Locate the cell with the specified text and output its [x, y] center coordinate. 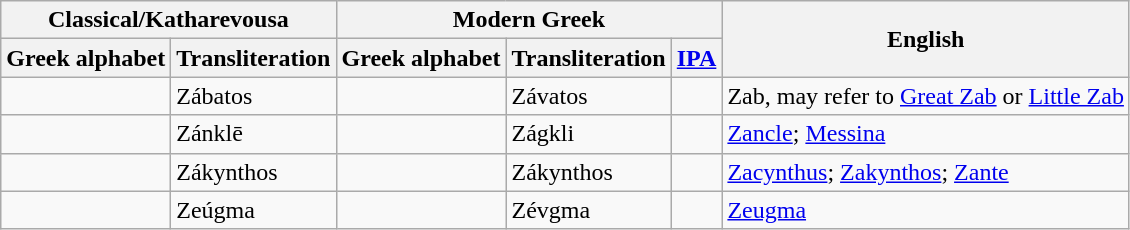
Modern Greek [529, 20]
Zab, may refer to Great Zab or Little Zab [926, 96]
English [926, 39]
Zeúgma [254, 210]
Zeugma [926, 210]
IPA [696, 58]
Zancle; Messina [926, 134]
Zágkli [588, 134]
Závatos [588, 96]
Zévgma [588, 210]
Zacynthus; Zakynthos; Zante [926, 172]
Classical/Katharevousa [168, 20]
Zábatos [254, 96]
Zánklē [254, 134]
